Locate the cell with the specified text and output its (X, Y) center coordinate. 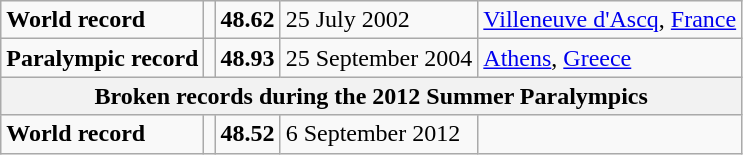
48.52 (248, 134)
Villeneuve d'Ascq, France (610, 20)
48.93 (248, 58)
6 September 2012 (379, 134)
Broken records during the 2012 Summer Paralympics (372, 96)
25 September 2004 (379, 58)
48.62 (248, 20)
Athens, Greece (610, 58)
Paralympic record (102, 58)
25 July 2002 (379, 20)
